For the text-containing cell, return its midpoint in [x, y] coordinate format. 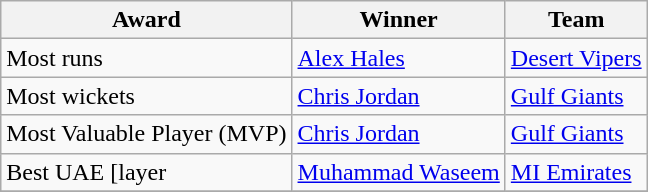
MI Emirates [576, 172]
Desert Vipers [576, 58]
Muhammad Waseem [398, 172]
Most wickets [146, 96]
Best UAE [layer [146, 172]
Award [146, 20]
Alex Hales [398, 58]
Team [576, 20]
Winner [398, 20]
Most runs [146, 58]
Most Valuable Player (MVP) [146, 134]
